Determine the [X, Y] coordinate at the center of the cell enclosing the given text.  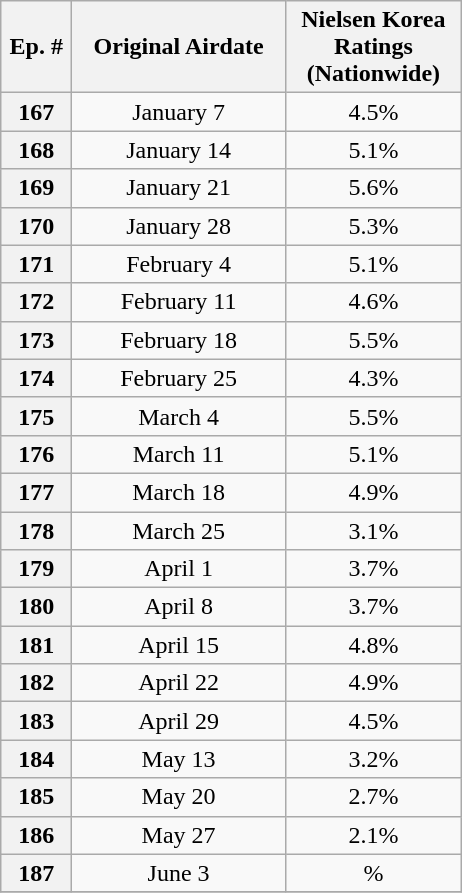
173 [36, 340]
February 4 [179, 264]
170 [36, 226]
185 [36, 797]
January 14 [179, 150]
March 25 [179, 531]
April 1 [179, 569]
2.7% [373, 797]
175 [36, 416]
Ep. # [36, 47]
174 [36, 378]
April 15 [179, 645]
181 [36, 645]
February 25 [179, 378]
March 11 [179, 454]
4.3% [373, 378]
June 3 [179, 873]
5.6% [373, 188]
March 18 [179, 492]
184 [36, 759]
Nielsen Korea Ratings (Nationwide) [373, 47]
February 18 [179, 340]
January 21 [179, 188]
172 [36, 302]
178 [36, 531]
4.6% [373, 302]
167 [36, 112]
2.1% [373, 835]
January 28 [179, 226]
January 7 [179, 112]
March 4 [179, 416]
180 [36, 607]
186 [36, 835]
171 [36, 264]
4.8% [373, 645]
April 8 [179, 607]
Original Airdate [179, 47]
169 [36, 188]
3.1% [373, 531]
177 [36, 492]
168 [36, 150]
179 [36, 569]
3.2% [373, 759]
182 [36, 683]
April 29 [179, 721]
176 [36, 454]
February 11 [179, 302]
% [373, 873]
May 27 [179, 835]
May 13 [179, 759]
183 [36, 721]
187 [36, 873]
May 20 [179, 797]
5.3% [373, 226]
April 22 [179, 683]
